Locate the cell with the specified text and output its (X, Y) center coordinate. 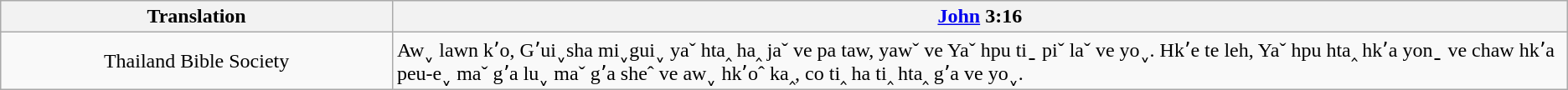
Translation (197, 17)
Thailand Bible Society (197, 61)
John 3:16 (980, 17)
